Output the (X, Y) coordinate of the center of the cell containing the given text.  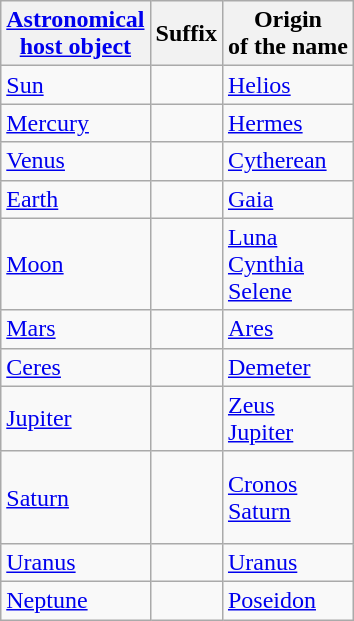
LunaCynthiaSelene (288, 264)
Ares (288, 329)
Sun (76, 85)
Suffix (186, 34)
Demeter (288, 367)
Earth (76, 199)
Poseidon (288, 600)
Helios (288, 85)
CronosSaturn (288, 497)
Jupiter (76, 418)
Venus (76, 161)
Ceres (76, 367)
Cytherean (288, 161)
Originof the name (288, 34)
Saturn (76, 497)
Mercury (76, 123)
Moon (76, 264)
Mars (76, 329)
Astronomicalhost object (76, 34)
Neptune (76, 600)
Gaia (288, 199)
ZeusJupiter (288, 418)
Hermes (288, 123)
